Locate the cell with the specified text and output its (X, Y) center coordinate. 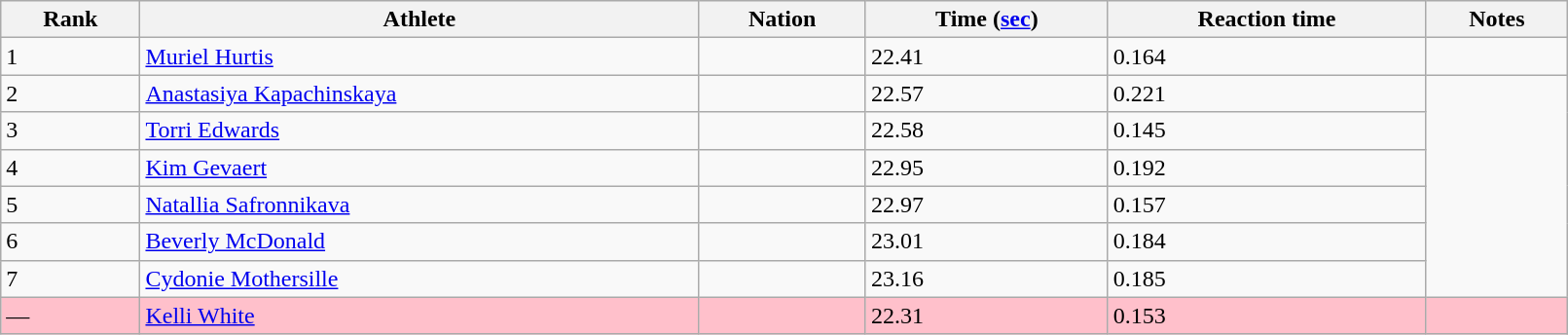
0.153 (1267, 316)
0.184 (1267, 242)
Notes (1497, 19)
Kim Gevaert (419, 167)
Reaction time (1267, 19)
22.41 (987, 56)
— (70, 316)
0.164 (1267, 56)
0.157 (1267, 205)
Kelli White (419, 316)
22.31 (987, 316)
0.221 (1267, 93)
Torri Edwards (419, 130)
6 (70, 242)
22.58 (987, 130)
4 (70, 167)
5 (70, 205)
0.192 (1267, 167)
2 (70, 93)
Nation (783, 19)
22.57 (987, 93)
Anastasiya Kapachinskaya (419, 93)
22.97 (987, 205)
Beverly McDonald (419, 242)
23.16 (987, 279)
23.01 (987, 242)
Natallia Safronnikava (419, 205)
Rank (70, 19)
1 (70, 56)
Time (sec) (987, 19)
Muriel Hurtis (419, 56)
0.145 (1267, 130)
7 (70, 279)
22.95 (987, 167)
3 (70, 130)
Athlete (419, 19)
Cydonie Mothersille (419, 279)
0.185 (1267, 279)
